Output the (x, y) coordinate of the center of the cell containing the given text.  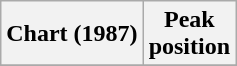
Peakposition (189, 34)
Chart (1987) (72, 34)
